From the cell containing the given text, extract its center point as [X, Y] coordinate. 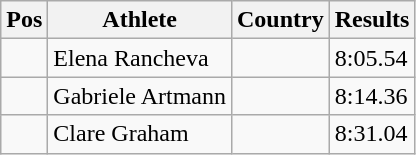
8:31.04 [372, 134]
Pos [24, 20]
Athlete [140, 20]
Elena Rancheva [140, 58]
8:14.36 [372, 96]
Results [372, 20]
Clare Graham [140, 134]
Gabriele Artmann [140, 96]
8:05.54 [372, 58]
Country [280, 20]
